Capture the cell that displays the provided text and extract its [X, Y] central coordinate. 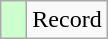
Record [67, 20]
